Capture the cell that displays the provided text and extract its (x, y) central coordinate. 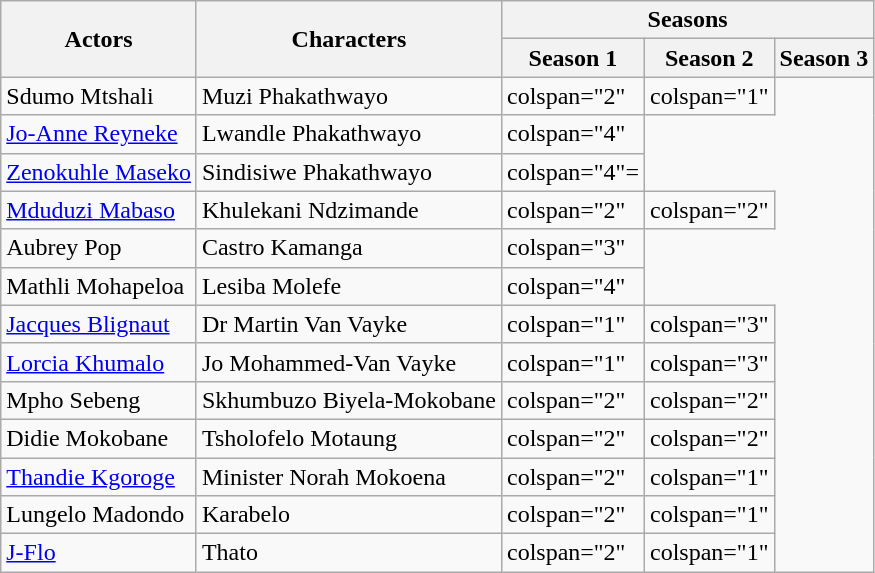
J-Flo (99, 553)
Didie Mokobane (99, 438)
Karabelo (348, 515)
Mathli Mohapeloa (99, 286)
Muzi Phakathwayo (348, 96)
Castro Kamanga (348, 248)
Tsholofelo Motaung (348, 438)
Aubrey Pop (99, 248)
Minister Norah Mokoena (348, 477)
Season 3 (824, 58)
Jo-Anne Reyneke (99, 134)
Seasons (687, 20)
Sdumo Mtshali (99, 96)
Mpho Sebeng (99, 400)
Zenokuhle Maseko (99, 172)
Skhumbuzo Biyela-Mokobane (348, 400)
Thandie Kgoroge (99, 477)
Sindisiwe Phakathwayo (348, 172)
Dr Martin Van Vayke (348, 324)
Khulekani Ndzimande (348, 210)
Lorcia Khumalo (99, 362)
Season 1 (572, 58)
Thato (348, 553)
Lesiba Molefe (348, 286)
Mduduzi Mabaso (99, 210)
Lungelo Madondo (99, 515)
Lwandle Phakathwayo (348, 134)
Jo Mohammed-Van Vayke (348, 362)
colspan="4"= (572, 172)
Characters (348, 39)
Jacques Blignaut (99, 324)
Actors (99, 39)
Season 2 (709, 58)
